Identify which cell holds the provided text, then report its (x, y) central coordinate. 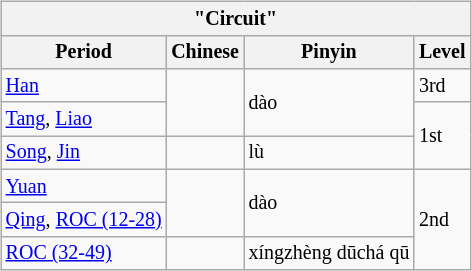
"Circuit" (236, 18)
Yuan (84, 186)
Period (84, 52)
Level (442, 52)
1st (442, 136)
3rd (442, 86)
Chinese (204, 52)
Song, Jin (84, 152)
ROC (32-49) (84, 252)
lù (329, 152)
2nd (442, 219)
xíngzhèng dūchá qū (329, 252)
Pinyin (329, 52)
Han (84, 86)
Qing, ROC (12-28) (84, 220)
Tang, Liao (84, 118)
